Return the (X, Y) coordinate for the center point of the cell that contains the specified text.  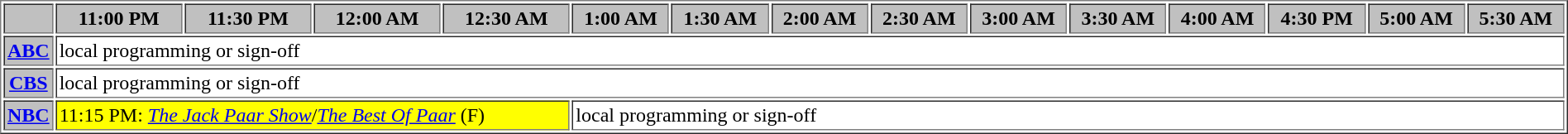
12:00 AM (377, 18)
4:30 PM (1317, 18)
3:30 AM (1118, 18)
1:30 AM (719, 18)
11:00 PM (119, 18)
11:15 PM: The Jack Paar Show/The Best Of Paar (F) (313, 116)
CBS (28, 83)
2:30 AM (920, 18)
4:00 AM (1217, 18)
5:00 AM (1416, 18)
12:30 AM (506, 18)
2:00 AM (819, 18)
11:30 PM (248, 18)
NBC (28, 116)
3:00 AM (1019, 18)
1:00 AM (620, 18)
ABC (28, 51)
5:30 AM (1515, 18)
